Provide the [X, Y] coordinate of the cell's center where the given text is located.  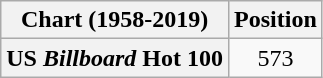
US Billboard Hot 100 [115, 58]
Position [276, 20]
573 [276, 58]
Chart (1958-2019) [115, 20]
